Locate the cell with the specified text and output its (X, Y) center coordinate. 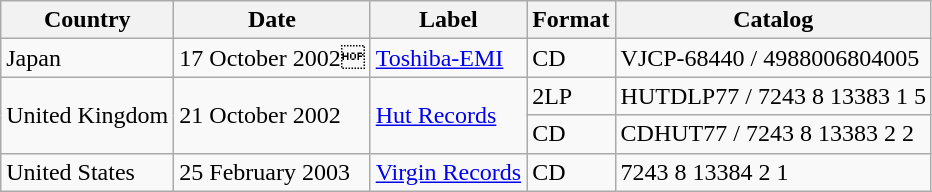
Virgin Records (448, 172)
Country (88, 20)
21 October 2002 (272, 115)
Hut Records (448, 115)
Format (571, 20)
Date (272, 20)
Japan (88, 58)
Label (448, 20)
United States (88, 172)
VJCP-68440 / 4988006804005 (773, 58)
United Kingdom (88, 115)
Toshiba-EMI (448, 58)
Catalog (773, 20)
7243 8 13384 2 1 (773, 172)
17 October 2002 (272, 58)
2LP (571, 96)
25 February 2003 (272, 172)
CDHUT77 / 7243 8 13383 2 2 (773, 134)
HUTDLP77 / 7243 8 13383 1 5 (773, 96)
